Provide the (X, Y) coordinate of the cell's center where the given text is located.  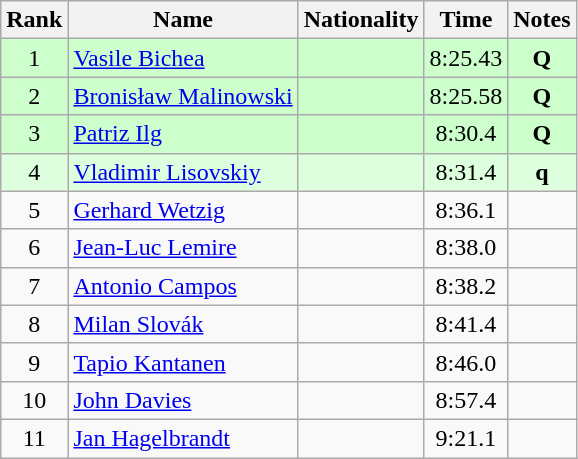
8:38.2 (466, 286)
2 (34, 96)
Bronisław Malinowski (183, 96)
Vladimir Lisovskiy (183, 172)
Jean-Luc Lemire (183, 248)
8:36.1 (466, 210)
8:31.4 (466, 172)
8:38.0 (466, 248)
Time (466, 20)
Vasile Bichea (183, 58)
8:46.0 (466, 362)
8:57.4 (466, 400)
7 (34, 286)
1 (34, 58)
11 (34, 438)
Name (183, 20)
Gerhard Wetzig (183, 210)
9 (34, 362)
8 (34, 324)
8:41.4 (466, 324)
10 (34, 400)
Milan Slovák (183, 324)
q (542, 172)
8:25.58 (466, 96)
4 (34, 172)
8:30.4 (466, 134)
Antonio Campos (183, 286)
9:21.1 (466, 438)
3 (34, 134)
Nationality (361, 20)
8:25.43 (466, 58)
Patriz Ilg (183, 134)
5 (34, 210)
Rank (34, 20)
Jan Hagelbrandt (183, 438)
Tapio Kantanen (183, 362)
Notes (542, 20)
6 (34, 248)
John Davies (183, 400)
